Pinpoint the cell where the given text exists, returning its (x, y) midpoint coordinate. 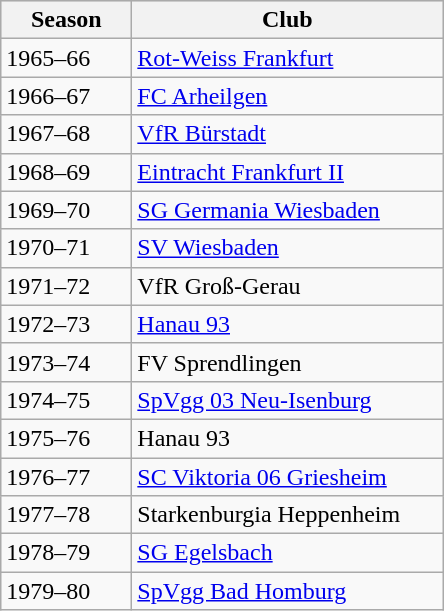
SV Wiesbaden (288, 248)
Eintracht Frankfurt II (288, 172)
SpVgg 03 Neu-Isenburg (288, 400)
1974–75 (66, 400)
FV Sprendlingen (288, 362)
VfR Groß-Gerau (288, 286)
1972–73 (66, 324)
1968–69 (66, 172)
1967–68 (66, 134)
1977–78 (66, 515)
1979–80 (66, 591)
Season (66, 20)
VfR Bürstadt (288, 134)
Starkenburgia Heppenheim (288, 515)
1970–71 (66, 248)
1966–67 (66, 96)
SpVgg Bad Homburg (288, 591)
1976–77 (66, 477)
1973–74 (66, 362)
1969–70 (66, 210)
1978–79 (66, 553)
SC Viktoria 06 Griesheim (288, 477)
1965–66 (66, 58)
FC Arheilgen (288, 96)
1975–76 (66, 438)
Club (288, 20)
Rot-Weiss Frankfurt (288, 58)
SG Germania Wiesbaden (288, 210)
SG Egelsbach (288, 553)
1971–72 (66, 286)
